Extract the (X, Y) coordinate from the center of the cell holding the provided text.  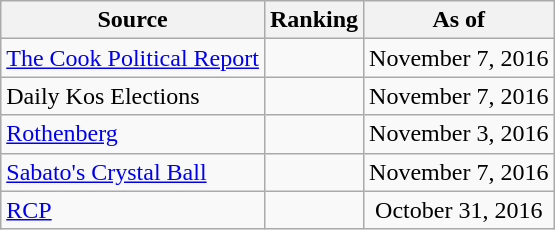
Source (133, 20)
RCP (133, 210)
November 3, 2016 (459, 134)
Rothenberg (133, 134)
The Cook Political Report (133, 58)
Daily Kos Elections (133, 96)
As of (459, 20)
October 31, 2016 (459, 210)
Sabato's Crystal Ball (133, 172)
Ranking (314, 20)
